From the cell containing the given text, extract its center point as [x, y] coordinate. 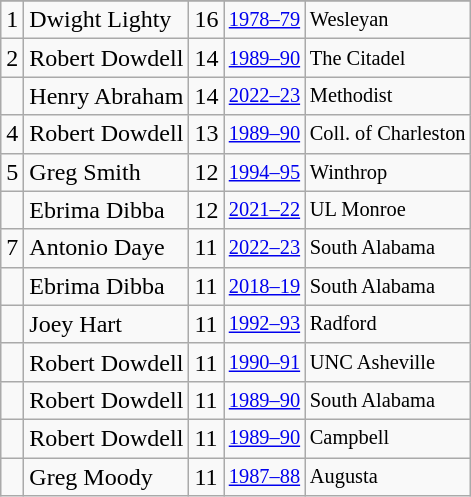
2021–22 [264, 210]
16 [206, 20]
Greg Moody [106, 477]
Winthrop [388, 172]
1 [12, 20]
Radford [388, 324]
Joey Hart [106, 324]
Campbell [388, 438]
1990–91 [264, 362]
2 [12, 58]
Henry Abraham [106, 96]
1992–93 [264, 324]
7 [12, 248]
UL Monroe [388, 210]
5 [12, 172]
Augusta [388, 477]
1978–79 [264, 20]
UNC Asheville [388, 362]
1994–95 [264, 172]
13 [206, 134]
Greg Smith [106, 172]
1987–88 [264, 477]
Antonio Daye [106, 248]
Dwight Lighty [106, 20]
4 [12, 134]
Wesleyan [388, 20]
Coll. of Charleston [388, 134]
Methodist [388, 96]
2018–19 [264, 286]
The Citadel [388, 58]
